Find where the given text appears and provide that cell's center as [x, y] coordinate. 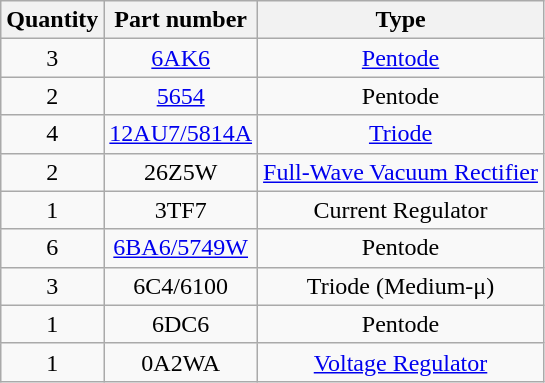
6 [52, 248]
Type [401, 20]
6BA6/5749W [181, 248]
4 [52, 134]
5654 [181, 96]
Current Regulator [401, 210]
Triode [401, 134]
Full-Wave Vacuum Rectifier [401, 172]
Triode (Medium-μ) [401, 286]
Voltage Regulator [401, 362]
6C4/6100 [181, 286]
12AU7/5814A [181, 134]
3TF7 [181, 210]
Quantity [52, 20]
6DC6 [181, 324]
Part number [181, 20]
26Z5W [181, 172]
0A2WA [181, 362]
6AK6 [181, 58]
